Find where the given text appears and provide that cell's center as (x, y) coordinate. 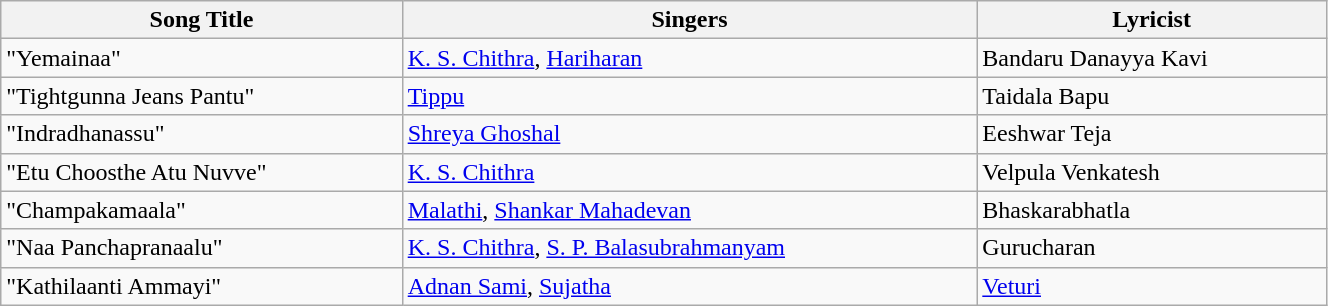
Veturi (1152, 286)
Velpula Venkatesh (1152, 172)
Eeshwar Teja (1152, 134)
Taidala Bapu (1152, 96)
K. S. Chithra, S. P. Balasubrahmanyam (690, 248)
Gurucharan (1152, 248)
Bandaru Danayya Kavi (1152, 58)
Adnan Sami, Sujatha (690, 286)
"Champakamaala" (202, 210)
"Naa Panchapranaalu" (202, 248)
"Indradhanassu" (202, 134)
"Tightgunna Jeans Pantu" (202, 96)
K. S. Chithra (690, 172)
Tippu (690, 96)
"Kathilaanti Ammayi" (202, 286)
Lyricist (1152, 20)
"Etu Choosthe Atu Nuvve" (202, 172)
Bhaskarabhatla (1152, 210)
Singers (690, 20)
Shreya Ghoshal (690, 134)
K. S. Chithra, Hariharan (690, 58)
Song Title (202, 20)
Malathi, Shankar Mahadevan (690, 210)
"Yemainaa" (202, 58)
